From the cell containing the given text, extract its center point as (X, Y) coordinate. 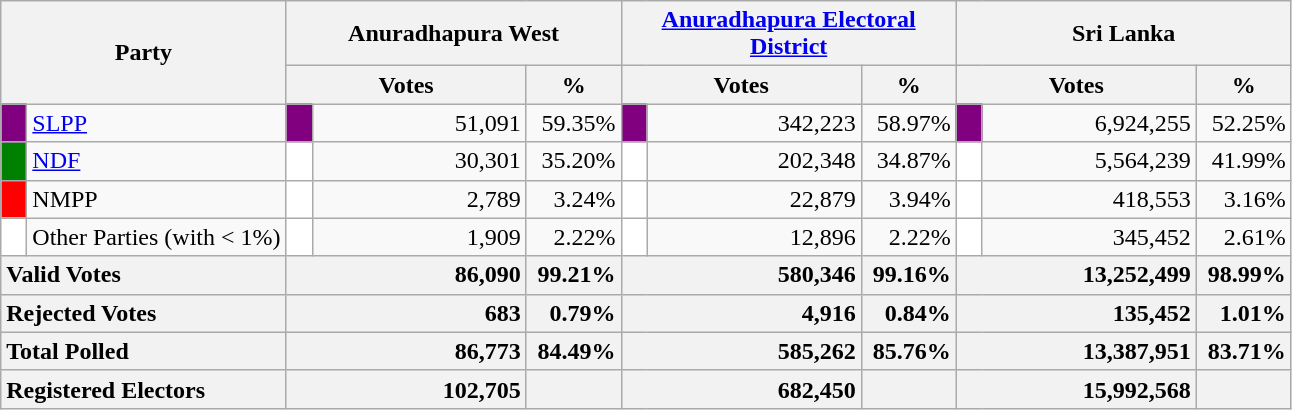
6,924,255 (1089, 123)
345,452 (1089, 237)
30,301 (419, 161)
34.87% (908, 161)
41.99% (1244, 161)
1.01% (1244, 313)
Registered Electors (144, 389)
102,705 (406, 389)
1,909 (419, 237)
52.25% (1244, 123)
202,348 (754, 161)
5,564,239 (1089, 161)
13,252,499 (1076, 275)
86,090 (406, 275)
22,879 (754, 199)
342,223 (754, 123)
84.49% (574, 351)
58.97% (908, 123)
585,262 (741, 351)
Other Parties (with < 1%) (156, 237)
15,992,568 (1076, 389)
3.24% (574, 199)
2.61% (1244, 237)
Valid Votes (144, 275)
2,789 (419, 199)
35.20% (574, 161)
NDF (156, 161)
0.84% (908, 313)
580,346 (741, 275)
Sri Lanka (1124, 34)
683 (406, 313)
3.16% (1244, 199)
85.76% (908, 351)
51,091 (419, 123)
3.94% (908, 199)
99.21% (574, 275)
12,896 (754, 237)
135,452 (1076, 313)
86,773 (406, 351)
418,553 (1089, 199)
13,387,951 (1076, 351)
Anuradhapura West (454, 34)
83.71% (1244, 351)
Party (144, 52)
Anuradhapura Electoral District (788, 34)
SLPP (156, 123)
99.16% (908, 275)
98.99% (1244, 275)
Rejected Votes (144, 313)
Total Polled (144, 351)
4,916 (741, 313)
682,450 (741, 389)
59.35% (574, 123)
0.79% (574, 313)
NMPP (156, 199)
